Search for the cell housing the specified text and yield its [X, Y] center coordinate. 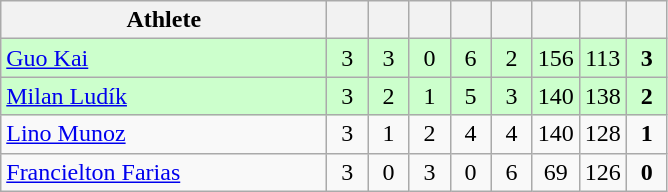
69 [556, 172]
Guo Kai [164, 58]
156 [556, 58]
5 [470, 96]
Francielton Farias [164, 172]
Lino Munoz [164, 134]
128 [602, 134]
Milan Ludík [164, 96]
Athlete [164, 20]
113 [602, 58]
126 [602, 172]
138 [602, 96]
